Determine the (X, Y) coordinate at the center of the cell enclosing the given text.  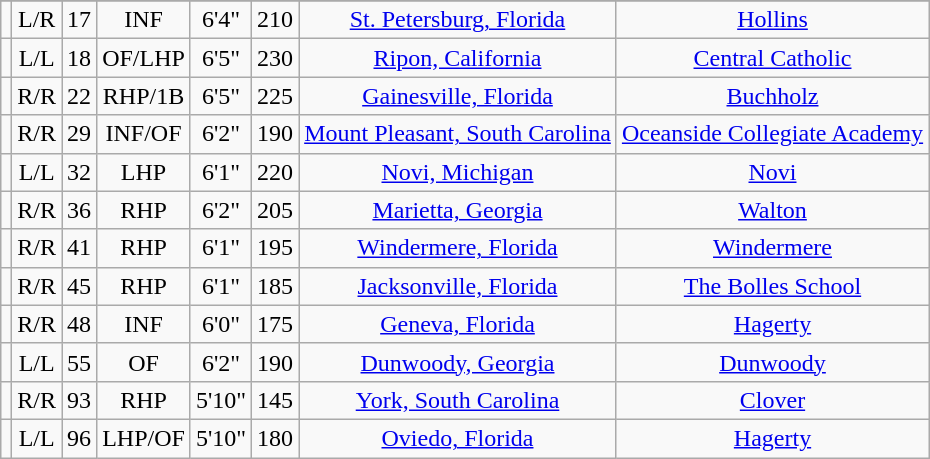
230 (276, 58)
OF/LHP (144, 58)
LHP/OF (144, 438)
48 (80, 324)
41 (80, 248)
55 (80, 362)
Mount Pleasant, South Carolina (458, 134)
Jacksonville, Florida (458, 286)
OF (144, 362)
17 (80, 20)
195 (276, 248)
LHP (144, 172)
93 (80, 400)
Oceanside Collegiate Academy (772, 134)
York, South Carolina (458, 400)
Ripon, California (458, 58)
Windermere (772, 248)
Walton (772, 210)
Dunwoody, Georgia (458, 362)
Oviedo, Florida (458, 438)
180 (276, 438)
18 (80, 58)
6'4" (220, 20)
220 (276, 172)
36 (80, 210)
225 (276, 96)
Geneva, Florida (458, 324)
205 (276, 210)
Dunwoody (772, 362)
175 (276, 324)
22 (80, 96)
32 (80, 172)
145 (276, 400)
INF/OF (144, 134)
Windermere, Florida (458, 248)
185 (276, 286)
L/R (37, 20)
St. Petersburg, Florida (458, 20)
Buchholz (772, 96)
RHP/1B (144, 96)
Gainesville, Florida (458, 96)
The Bolles School (772, 286)
Hollins (772, 20)
29 (80, 134)
Novi (772, 172)
Clover (772, 400)
45 (80, 286)
Novi, Michigan (458, 172)
Marietta, Georgia (458, 210)
6'0" (220, 324)
Central Catholic (772, 58)
96 (80, 438)
210 (276, 20)
